For the text-containing cell, return its midpoint in [x, y] coordinate format. 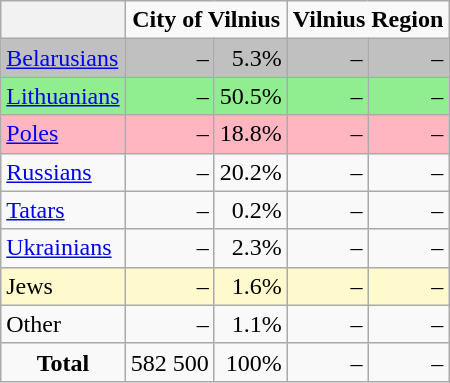
Total [63, 362]
2.3% [250, 248]
Lithuanians [63, 96]
50.5% [250, 96]
0.2% [250, 210]
City of Vilnius [206, 20]
18.8% [250, 134]
Ukrainians [63, 248]
Russians [63, 172]
582 500 [170, 362]
1.6% [250, 286]
5.3% [250, 58]
20.2% [250, 172]
Jews [63, 286]
Other [63, 324]
100% [250, 362]
Tatars [63, 210]
Vilnius Region [368, 20]
Poles [63, 134]
1.1% [250, 324]
Belarusians [63, 58]
